Find where the given text appears and provide that cell's center as (x, y) coordinate. 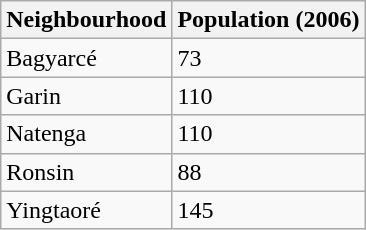
73 (268, 58)
Bagyarcé (86, 58)
Natenga (86, 134)
Population (2006) (268, 20)
Ronsin (86, 172)
88 (268, 172)
145 (268, 210)
Neighbourhood (86, 20)
Yingtaoré (86, 210)
Garin (86, 96)
